Find where the given text appears and provide that cell's center as (X, Y) coordinate. 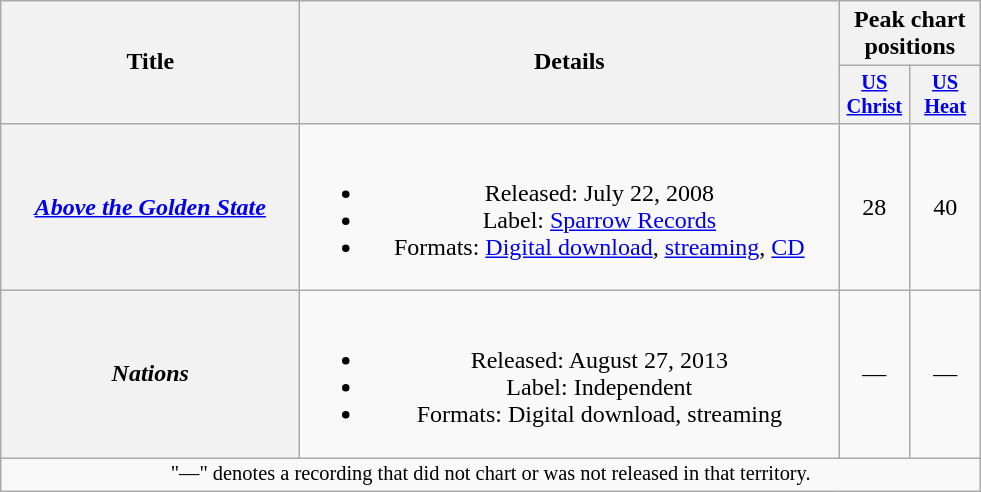
Peak chart positions (910, 34)
Nations (150, 374)
Above the Golden State (150, 206)
USChrist (874, 95)
"—" denotes a recording that did not chart or was not released in that territory. (491, 475)
28 (874, 206)
Title (150, 62)
40 (946, 206)
Details (570, 62)
USHeat (946, 95)
Released: July 22, 2008Label: Sparrow RecordsFormats: Digital download, streaming, CD (570, 206)
Released: August 27, 2013Label: IndependentFormats: Digital download, streaming (570, 374)
